Identify which cell holds the provided text, then report its [x, y] central coordinate. 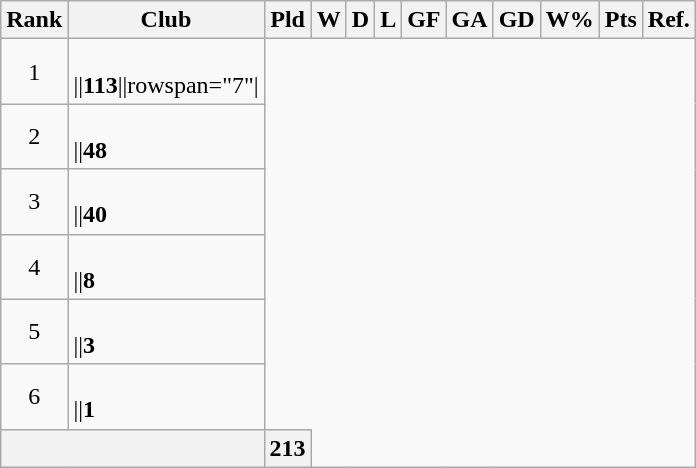
5 [34, 332]
213 [288, 448]
3 [34, 202]
||48 [166, 136]
||3 [166, 332]
||40 [166, 202]
D [360, 20]
||113||rowspan="7"| [166, 72]
GD [516, 20]
||1 [166, 396]
Pts [620, 20]
||8 [166, 266]
2 [34, 136]
Ref. [668, 20]
Pld [288, 20]
1 [34, 72]
6 [34, 396]
Club [166, 20]
Rank [34, 20]
GF [424, 20]
L [388, 20]
4 [34, 266]
GA [470, 20]
W% [570, 20]
W [328, 20]
